Return [X, Y] of the center of cell containing provided text 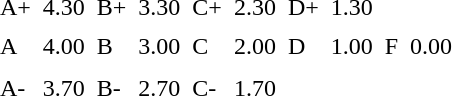
4.00 [64, 46]
F [391, 46]
3.00 [160, 46]
D [303, 46]
B [112, 46]
2.00 [254, 46]
1.00 [352, 46]
C [208, 46]
